Detect which cell encompasses the target text, then output its (x, y) center coordinate. 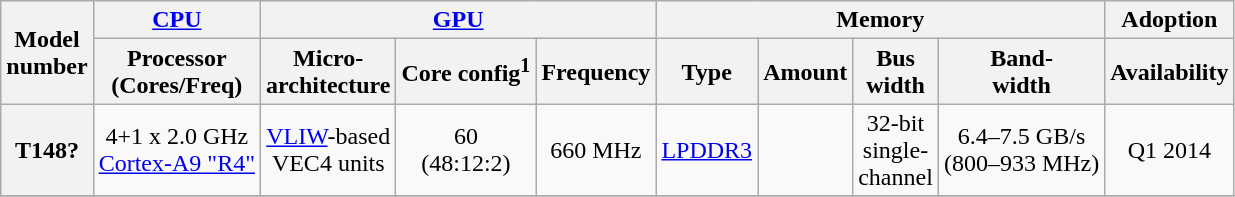
T148? (47, 150)
LPDDR3 (707, 150)
Modelnumber (47, 52)
Core config1 (466, 72)
6.4–7.5 GB/s (800–933 MHz) (1021, 150)
Micro-architecture (328, 72)
Memory (880, 20)
Adoption (1170, 20)
4+1 x 2.0 GHz Cortex-A9 "R4" (176, 150)
Processor(Cores/Freq) (176, 72)
CPU (176, 20)
Type (707, 72)
Q1 2014 (1170, 150)
Frequency (596, 72)
32-bit single-channel (896, 150)
VLIW-based VEC4 units (328, 150)
60(48:12:2) (466, 150)
GPU (458, 20)
660 MHz (596, 150)
Availability (1170, 72)
Buswidth (896, 72)
Band-width (1021, 72)
Amount (806, 72)
